Detect which cell encompasses the target text, then output its [X, Y] center coordinate. 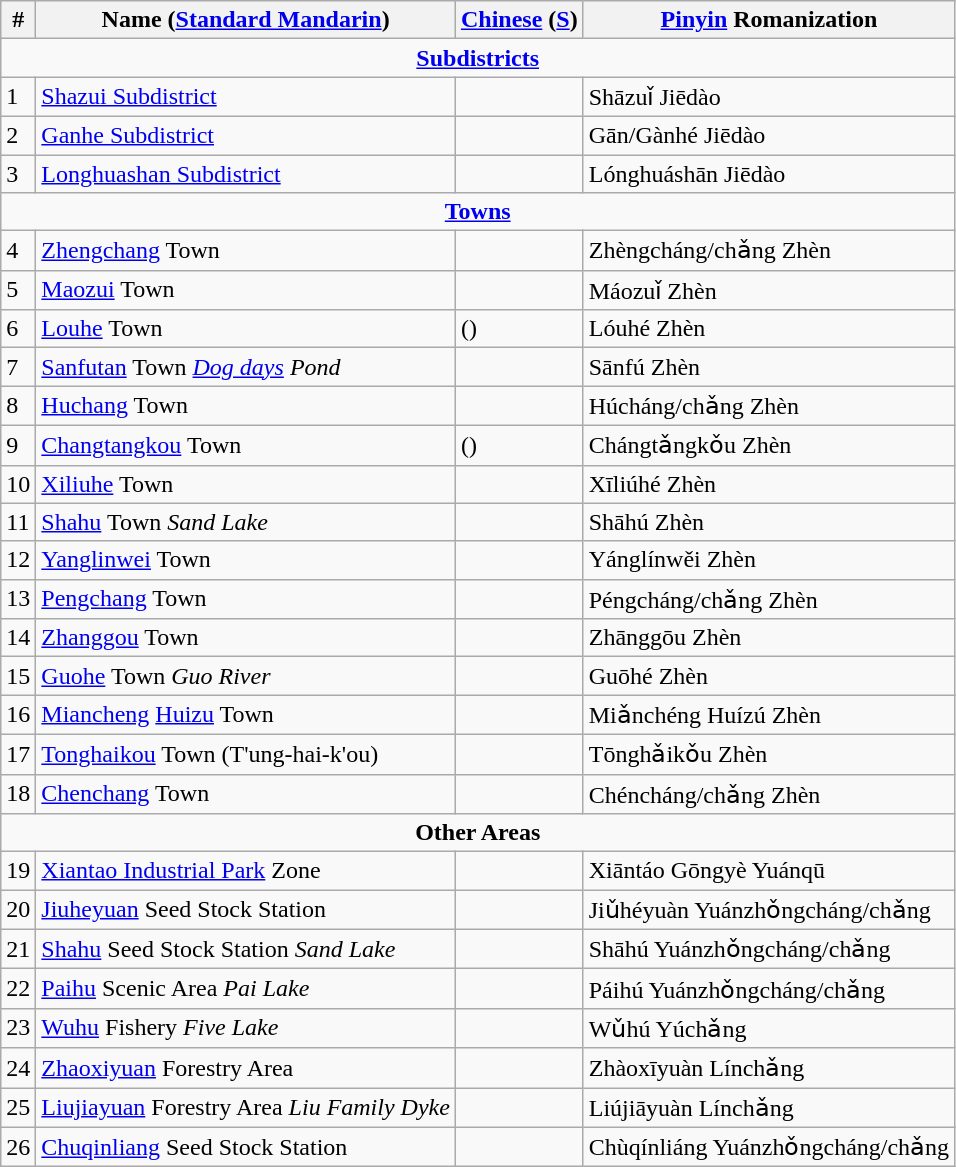
Wǔhú Yúchǎng [768, 1028]
Zhengchang Town [246, 251]
Maozui Town [246, 290]
20 [18, 910]
Pengchang Town [246, 599]
Towns [478, 212]
Péngcháng/chǎng Zhèn [768, 599]
21 [18, 949]
15 [18, 676]
Chángtǎngkǒu Zhèn [768, 445]
Guōhé Zhèn [768, 676]
Liújiāyuàn Línchǎng [768, 1108]
Sanfutan Town Dog days Pond [246, 367]
26 [18, 1147]
7 [18, 367]
18 [18, 794]
4 [18, 251]
10 [18, 484]
Zhaoxiyuan Forestry Area [246, 1068]
Shazui Subdistrict [246, 97]
Guohe Town Guo River [246, 676]
11 [18, 522]
Lóuhé Zhèn [768, 329]
Tōnghǎikǒu Zhèn [768, 754]
# [18, 20]
Jiǔhéyuàn Yuánzhǒngcháng/chǎng [768, 910]
Changtangkou Town [246, 445]
Yanglinwei Town [246, 560]
8 [18, 406]
Chenchang Town [246, 794]
Máozuǐ Zhèn [768, 290]
Xiliuhe Town [246, 484]
Chuqinliang Seed Stock Station [246, 1147]
Xiāntáo Gōngyè Yuánqū [768, 871]
Other Areas [478, 833]
Lónghuáshān Jiēdào [768, 173]
Shahu Seed Stock Station Sand Lake [246, 949]
13 [18, 599]
Xiantao Industrial Park Zone [246, 871]
Shāhú Yuánzhǒngcháng/chǎng [768, 949]
Chéncháng/chǎng Zhèn [768, 794]
5 [18, 290]
Zhanggou Town [246, 638]
23 [18, 1028]
Jiuheyuan Seed Stock Station [246, 910]
Liujiayuan Forestry Area Liu Family Dyke [246, 1108]
Miǎnchéng Huízú Zhèn [768, 715]
3 [18, 173]
22 [18, 989]
Chinese (S) [519, 20]
Shāhú Zhèn [768, 522]
Yánglínwěi Zhèn [768, 560]
14 [18, 638]
19 [18, 871]
Zhānggōu Zhèn [768, 638]
9 [18, 445]
Huchang Town [246, 406]
Gān/Gànhé Jiēdào [768, 135]
Páihú Yuánzhǒngcháng/chǎng [768, 989]
Paihu Scenic Area Pai Lake [246, 989]
Louhe Town [246, 329]
Longhuashan Subdistrict [246, 173]
Shāzuǐ Jiēdào [768, 97]
1 [18, 97]
2 [18, 135]
Name (Standard Mandarin) [246, 20]
Tonghaikou Town (T'ung-hai-k'ou) [246, 754]
Pinyin Romanization [768, 20]
Subdistricts [478, 58]
6 [18, 329]
24 [18, 1068]
16 [18, 715]
Zhèngcháng/chǎng Zhèn [768, 251]
Húcháng/chǎng Zhèn [768, 406]
Shahu Town Sand Lake [246, 522]
Xīliúhé Zhèn [768, 484]
Ganhe Subdistrict [246, 135]
Chùqínliáng Yuánzhǒngcháng/chǎng [768, 1147]
25 [18, 1108]
Sānfú Zhèn [768, 367]
17 [18, 754]
12 [18, 560]
Miancheng Huizu Town [246, 715]
Zhàoxīyuàn Línchǎng [768, 1068]
Wuhu Fishery Five Lake [246, 1028]
